Output the [x, y] coordinate of the center of the cell containing the given text.  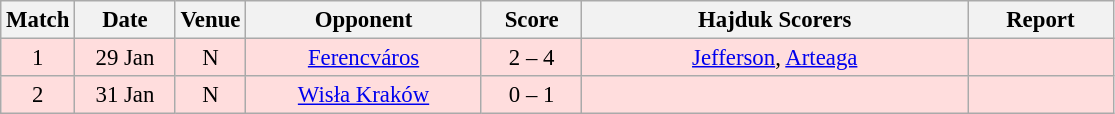
31 Jan [126, 95]
0 – 1 [532, 95]
2 [38, 95]
Venue [210, 20]
1 [38, 58]
Jefferson, Arteaga [775, 58]
Score [532, 20]
Report [1041, 20]
Match [38, 20]
Hajduk Scorers [775, 20]
2 – 4 [532, 58]
29 Jan [126, 58]
Opponent [364, 20]
Ferencváros [364, 58]
Wisła Kraków [364, 95]
Date [126, 20]
